Search for the cell housing the specified text and yield its (X, Y) center coordinate. 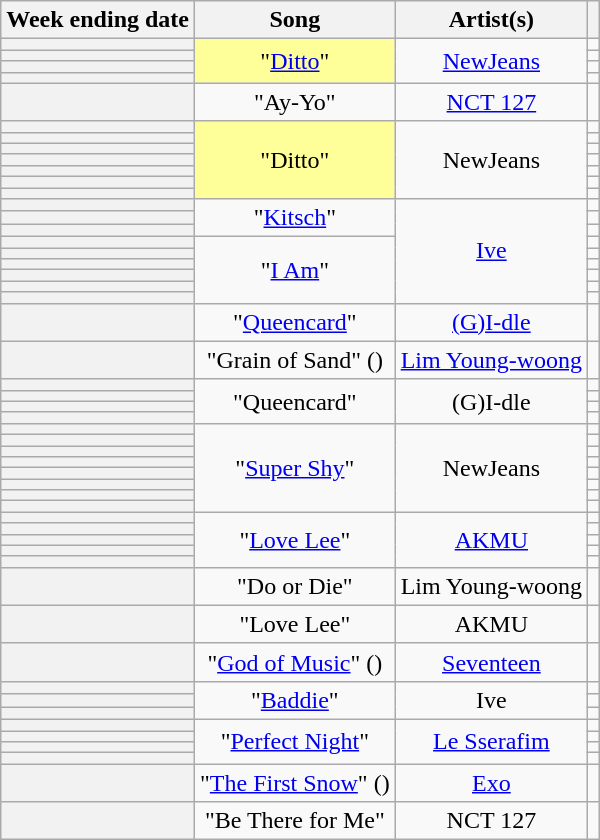
"I Am" (296, 270)
Song (296, 20)
"Grain of Sand" () (296, 360)
Artist(s) (491, 20)
"God of Music" () (296, 662)
Week ending date (98, 20)
"Be There for Me" (296, 821)
Seventeen (491, 662)
Le Sserafim (491, 741)
"Kitsch" (296, 218)
"Super Shy" (296, 467)
"Ay-Yo" (296, 102)
"Perfect Night" (296, 741)
"Baddie" (296, 700)
Exo (491, 783)
"Do or Die" (296, 586)
"The First Snow" () (296, 783)
